Locate the cell with the specified text and output its (X, Y) center coordinate. 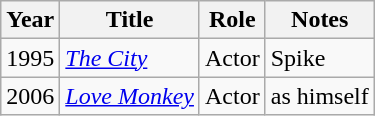
Spike (320, 58)
Year (30, 20)
Notes (320, 20)
The City (130, 58)
Love Monkey (130, 96)
as himself (320, 96)
Role (232, 20)
Title (130, 20)
1995 (30, 58)
2006 (30, 96)
